Determine the [x, y] coordinate at the center of the cell enclosing the given text.  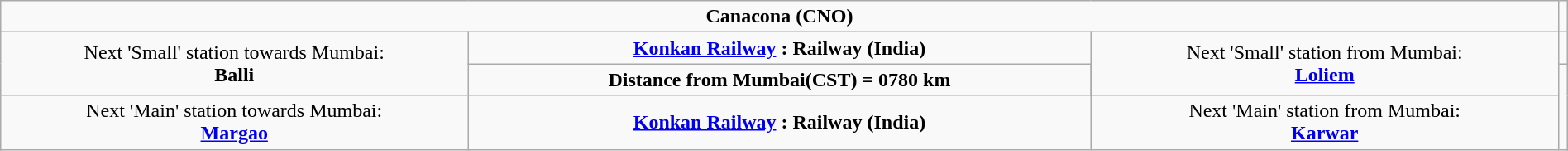
Canacona (CNO) [779, 17]
Next 'Small' station from Mumbai:Loliem [1325, 64]
Next 'Main' station towards Mumbai:Margao [235, 123]
Next 'Small' station towards Mumbai:Balli [235, 64]
Next 'Main' station from Mumbai:Karwar [1325, 123]
Distance from Mumbai(CST) = 0780 km [779, 80]
